Find where the given text appears and provide that cell's center as (X, Y) coordinate. 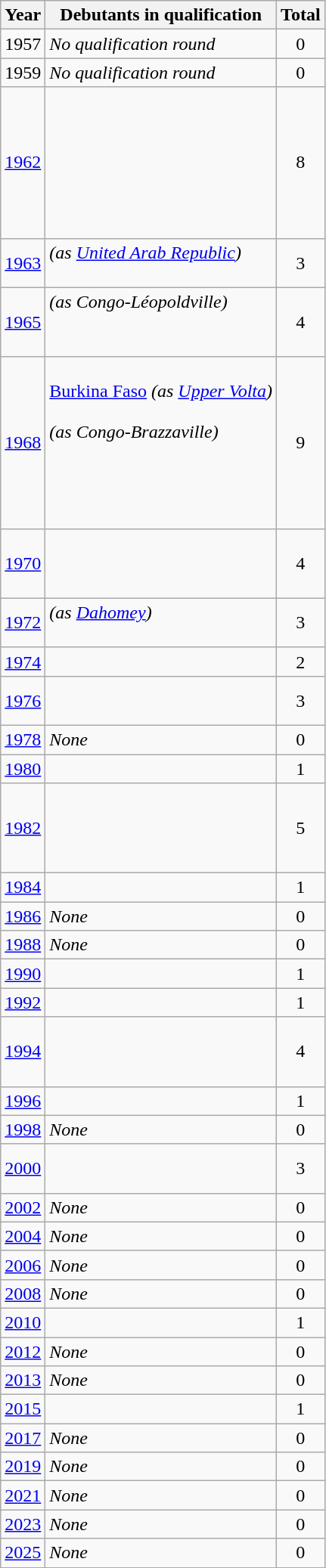
1962 (23, 163)
1990 (23, 974)
(as Congo-Léopoldville) (161, 322)
1963 (23, 263)
1970 (23, 563)
2025 (23, 1553)
2017 (23, 1438)
1957 (23, 44)
1980 (23, 769)
2004 (23, 1236)
1994 (23, 1052)
Burkina Faso (as Upper Volta) (as Congo-Brazzaville) (161, 443)
Total (301, 15)
1984 (23, 888)
1988 (23, 945)
Year (23, 15)
5 (301, 829)
1978 (23, 739)
1982 (23, 829)
2021 (23, 1495)
1959 (23, 73)
2006 (23, 1265)
2019 (23, 1467)
(as United Arab Republic) (161, 263)
1998 (23, 1130)
8 (301, 163)
2023 (23, 1524)
1968 (23, 443)
1996 (23, 1101)
9 (301, 443)
1992 (23, 1002)
2002 (23, 1207)
2013 (23, 1381)
1965 (23, 322)
2015 (23, 1409)
2000 (23, 1169)
1972 (23, 623)
2010 (23, 1322)
1986 (23, 916)
2008 (23, 1294)
1974 (23, 662)
2012 (23, 1351)
2 (301, 662)
(as Dahomey) (161, 623)
1976 (23, 700)
Debutants in qualification (161, 15)
